Pinpoint the cell where the given text exists, returning its (x, y) midpoint coordinate. 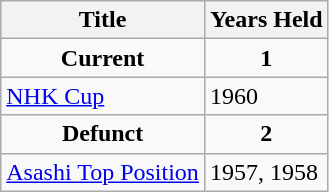
1 (266, 58)
1960 (266, 96)
Current (103, 58)
Title (103, 20)
NHK Cup (103, 96)
Asashi Top Position (103, 172)
Years Held (266, 20)
1957, 1958 (266, 172)
Defunct (103, 134)
2 (266, 134)
